Output the [x, y] coordinate of the center of the cell containing the given text.  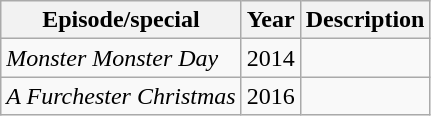
Year [270, 20]
Description [365, 20]
2016 [270, 96]
Episode/special [121, 20]
Monster Monster Day [121, 58]
A Furchester Christmas [121, 96]
2014 [270, 58]
